Identify which cell holds the provided text, then report its [X, Y] central coordinate. 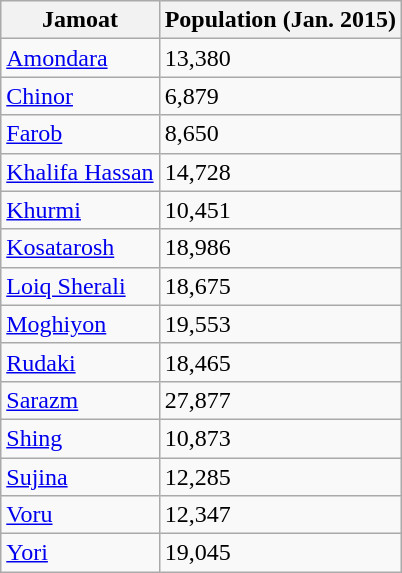
Farob [80, 134]
27,877 [280, 400]
Jamoat [80, 20]
6,879 [280, 96]
Shing [80, 438]
Voru [80, 515]
Sujina [80, 477]
Khurmi [80, 210]
18,465 [280, 362]
13,380 [280, 58]
Khalifa Hassan [80, 172]
Population (Jan. 2015) [280, 20]
14,728 [280, 172]
Loiq Sherali [80, 286]
19,045 [280, 553]
Kosatarosh [80, 248]
Yori [80, 553]
12,285 [280, 477]
8,650 [280, 134]
10,451 [280, 210]
10,873 [280, 438]
Amondara [80, 58]
Moghiyon [80, 324]
19,553 [280, 324]
18,986 [280, 248]
Chinor [80, 96]
12,347 [280, 515]
Rudaki [80, 362]
Sarazm [80, 400]
18,675 [280, 286]
